From the cell containing the given text, extract its center point as (X, Y) coordinate. 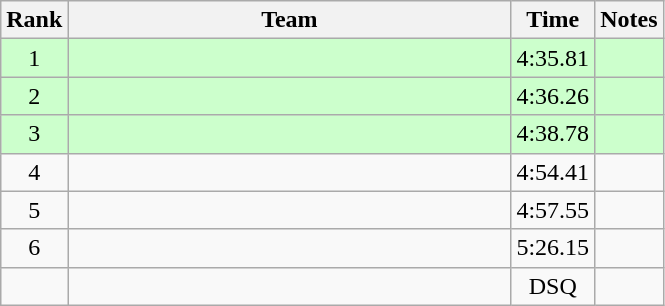
Team (290, 20)
DSQ (553, 286)
2 (34, 96)
Rank (34, 20)
4:36.26 (553, 96)
4:57.55 (553, 210)
1 (34, 58)
4 (34, 172)
Notes (629, 20)
5 (34, 210)
Time (553, 20)
5:26.15 (553, 248)
4:35.81 (553, 58)
4:38.78 (553, 134)
3 (34, 134)
6 (34, 248)
4:54.41 (553, 172)
